Return (X, Y) of the center of cell containing provided text 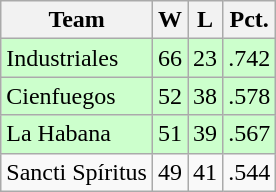
66 (170, 58)
Sancti Spíritus (77, 172)
.742 (250, 58)
.567 (250, 134)
.544 (250, 172)
23 (206, 58)
.578 (250, 96)
Team (77, 20)
49 (170, 172)
L (206, 20)
39 (206, 134)
41 (206, 172)
Pct. (250, 20)
Industriales (77, 58)
51 (170, 134)
Cienfuegos (77, 96)
W (170, 20)
52 (170, 96)
La Habana (77, 134)
38 (206, 96)
